From the cell containing the given text, extract its center point as [x, y] coordinate. 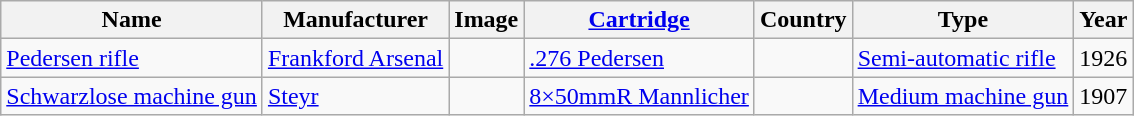
Schwarzlose machine gun [132, 96]
Name [132, 20]
.276 Pedersen [640, 58]
1907 [1104, 96]
Image [486, 20]
Medium machine gun [963, 96]
Cartridge [640, 20]
Year [1104, 20]
Steyr [355, 96]
Pedersen rifle [132, 58]
Type [963, 20]
Country [803, 20]
8×50mmR Mannlicher [640, 96]
Frankford Arsenal [355, 58]
Manufacturer [355, 20]
Semi-automatic rifle [963, 58]
1926 [1104, 58]
